Locate the cell with the specified text and output its (X, Y) center coordinate. 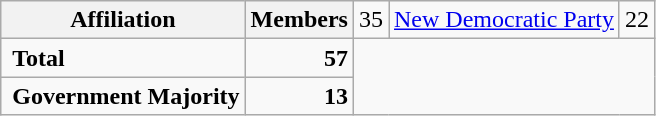
Total (123, 58)
Government Majority (123, 96)
22 (636, 20)
57 (299, 58)
Affiliation (123, 20)
13 (299, 96)
Members (299, 20)
New Democratic Party (504, 20)
35 (370, 20)
